Scan for the cell matching the given text and deliver its [x, y] coordinate at center. 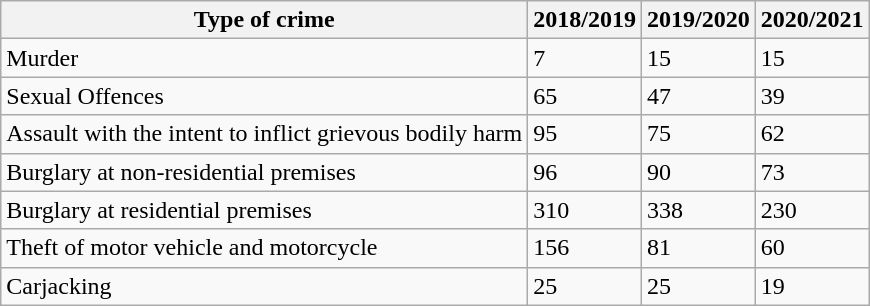
338 [698, 210]
62 [812, 134]
Burglary at non-residential premises [264, 172]
230 [812, 210]
47 [698, 96]
90 [698, 172]
Burglary at residential premises [264, 210]
Type of crime [264, 20]
156 [585, 248]
2019/2020 [698, 20]
39 [812, 96]
2020/2021 [812, 20]
310 [585, 210]
73 [812, 172]
60 [812, 248]
Sexual Offences [264, 96]
Carjacking [264, 286]
2018/2019 [585, 20]
96 [585, 172]
19 [812, 286]
Theft of motor vehicle and motorcycle [264, 248]
Murder [264, 58]
95 [585, 134]
81 [698, 248]
65 [585, 96]
Assault with the intent to inflict grievous bodily harm [264, 134]
7 [585, 58]
75 [698, 134]
